From the cell containing the given text, extract its center point as [x, y] coordinate. 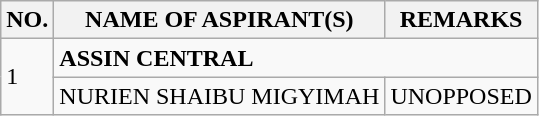
NURIEN SHAIBU MIGYIMAH [220, 96]
NAME OF ASPIRANT(S) [220, 20]
REMARKS [461, 20]
ASSIN CENTRAL [296, 58]
NO. [28, 20]
UNOPPOSED [461, 96]
1 [28, 77]
